Output the [x, y] coordinate of the center of the cell containing the given text.  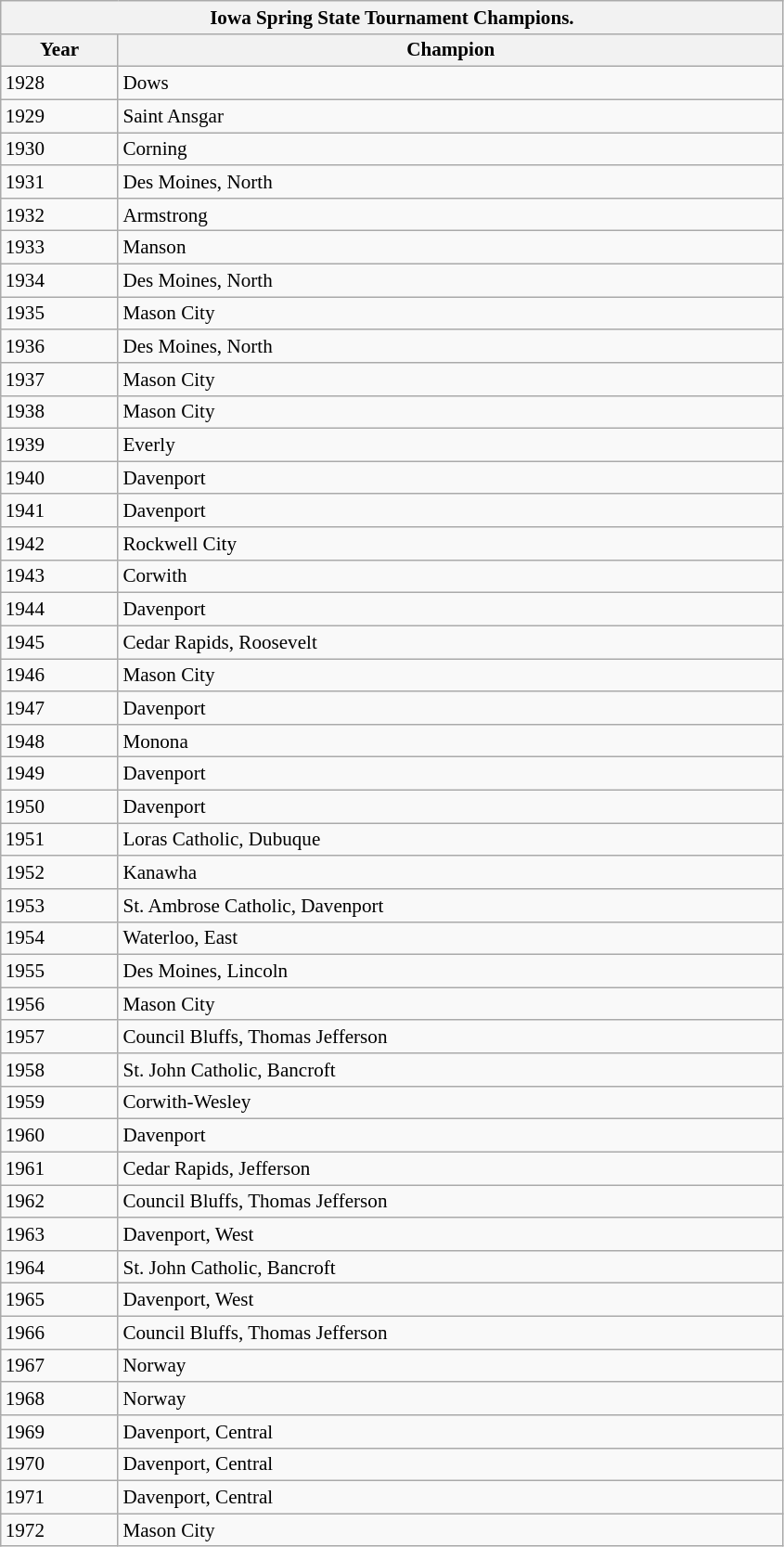
Everly [451, 445]
1950 [59, 806]
1933 [59, 247]
1951 [59, 839]
1966 [59, 1333]
1932 [59, 213]
Kanawha [451, 872]
1931 [59, 182]
Rockwell City [451, 544]
1970 [59, 1464]
1953 [59, 906]
1941 [59, 510]
Monona [451, 741]
1968 [59, 1398]
1939 [59, 445]
1972 [59, 1529]
1947 [59, 707]
1944 [59, 609]
1948 [59, 741]
Iowa Spring State Tournament Champions. [392, 17]
Loras Catholic, Dubuque [451, 839]
1971 [59, 1498]
Waterloo, East [451, 937]
Year [59, 50]
1945 [59, 642]
1962 [59, 1201]
1960 [59, 1136]
Corwith-Wesley [451, 1102]
1954 [59, 937]
1942 [59, 544]
Armstrong [451, 213]
1937 [59, 379]
Manson [451, 247]
1940 [59, 477]
1936 [59, 345]
1934 [59, 280]
1959 [59, 1102]
1938 [59, 412]
Cedar Rapids, Roosevelt [451, 642]
1963 [59, 1234]
1949 [59, 774]
St. Ambrose Catholic, Davenport [451, 906]
1969 [59, 1431]
1958 [59, 1069]
1946 [59, 676]
1964 [59, 1266]
1955 [59, 971]
1956 [59, 1004]
1967 [59, 1366]
1935 [59, 314]
1943 [59, 575]
Corwith [451, 575]
1929 [59, 115]
Champion [451, 50]
1961 [59, 1167]
1952 [59, 872]
Corning [451, 148]
1930 [59, 148]
1957 [59, 1036]
Des Moines, Lincoln [451, 971]
Cedar Rapids, Jefferson [451, 1167]
Dows [451, 84]
1965 [59, 1299]
Saint Ansgar [451, 115]
1928 [59, 84]
